Detect which cell encompasses the target text, then output its (X, Y) center coordinate. 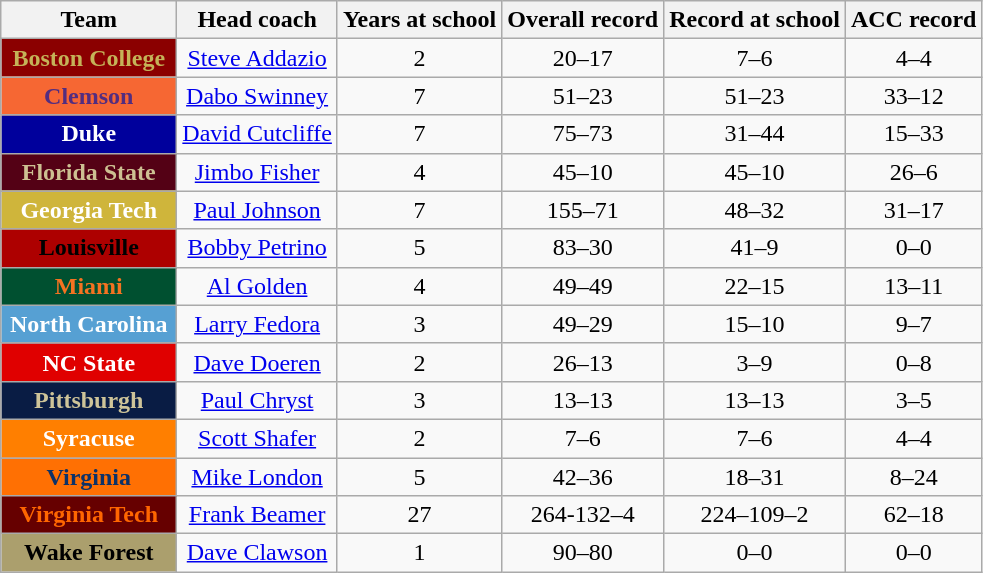
Al Golden (258, 286)
Dabo Swinney (258, 96)
Mike London (258, 477)
NC State (89, 362)
Record at school (755, 20)
9–7 (914, 324)
Duke (89, 134)
David Cutcliffe (258, 134)
Syracuse (89, 438)
Louisville (89, 248)
31–44 (755, 134)
83–30 (583, 248)
264-132–4 (583, 515)
Steve Addazio (258, 58)
Jimbo Fisher (258, 172)
22–15 (755, 286)
155–71 (583, 210)
Frank Beamer (258, 515)
Clemson (89, 96)
20–17 (583, 58)
49–49 (583, 286)
Pittsburgh (89, 400)
48–32 (755, 210)
Team (89, 20)
Wake Forest (89, 553)
42–36 (583, 477)
Scott Shafer (258, 438)
Paul Johnson (258, 210)
3–5 (914, 400)
1 (419, 553)
Paul Chryst (258, 400)
75–73 (583, 134)
Virginia Tech (89, 515)
18–31 (755, 477)
ACC record (914, 20)
Overall record (583, 20)
0–8 (914, 362)
31–17 (914, 210)
8–24 (914, 477)
Dave Clawson (258, 553)
Florida State (89, 172)
Years at school (419, 20)
Bobby Petrino (258, 248)
North Carolina (89, 324)
15–33 (914, 134)
90–80 (583, 553)
13–11 (914, 286)
224–109–2 (755, 515)
Georgia Tech (89, 210)
Miami (89, 286)
27 (419, 515)
Larry Fedora (258, 324)
Head coach (258, 20)
3–9 (755, 362)
33–12 (914, 96)
Virginia (89, 477)
26–6 (914, 172)
Dave Doeren (258, 362)
62–18 (914, 515)
Boston College (89, 58)
41–9 (755, 248)
26–13 (583, 362)
49–29 (583, 324)
15–10 (755, 324)
